Extract the (X, Y) coordinate from the center of the cell holding the provided text.  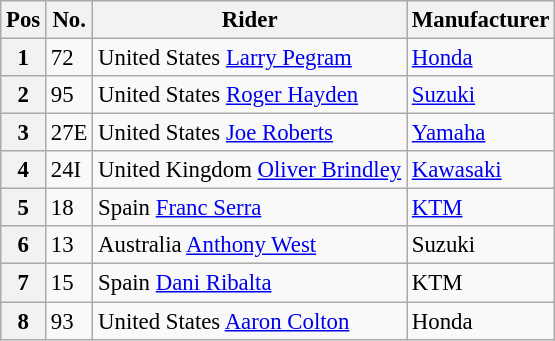
2 (24, 95)
United States Roger Hayden (250, 95)
United Kingdom Oliver Brindley (250, 170)
3 (24, 133)
4 (24, 170)
United States Aaron Colton (250, 321)
6 (24, 245)
Manufacturer (480, 20)
13 (70, 245)
Yamaha (480, 133)
Rider (250, 20)
15 (70, 283)
Spain Franc Serra (250, 208)
United States Joe Roberts (250, 133)
5 (24, 208)
7 (24, 283)
18 (70, 208)
Spain Dani Ribalta (250, 283)
No. (70, 20)
93 (70, 321)
27E (70, 133)
24I (70, 170)
95 (70, 95)
Australia Anthony West (250, 245)
Pos (24, 20)
1 (24, 58)
Kawasaki (480, 170)
United States Larry Pegram (250, 58)
8 (24, 321)
72 (70, 58)
